Pinpoint the cell where the given text exists, returning its (X, Y) midpoint coordinate. 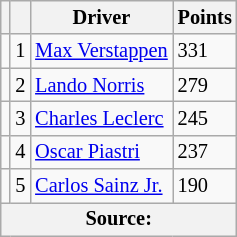
237 (205, 152)
245 (205, 118)
Oscar Piastri (101, 152)
Charles Leclerc (101, 118)
5 (20, 186)
Driver (101, 17)
4 (20, 152)
Max Verstappen (101, 51)
331 (205, 51)
Source: (119, 219)
279 (205, 85)
Carlos Sainz Jr. (101, 186)
2 (20, 85)
3 (20, 118)
190 (205, 186)
Points (205, 17)
Lando Norris (101, 85)
1 (20, 51)
